Provide the (x, y) coordinate of the cell's center where the given text is located.  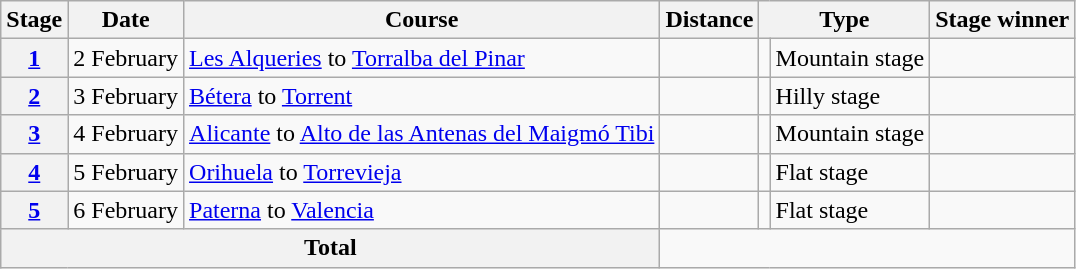
6 February (126, 210)
Bétera to Torrent (422, 96)
Distance (710, 20)
4 February (126, 134)
Orihuela to Torrevieja (422, 172)
Stage (34, 20)
5 (34, 210)
Alicante to Alto de las Antenas del Maigmó Tibi (422, 134)
Total (330, 248)
1 (34, 58)
Stage winner (1002, 20)
Hilly stage (850, 96)
5 February (126, 172)
3 February (126, 96)
2 February (126, 58)
Paterna to Valencia (422, 210)
2 (34, 96)
3 (34, 134)
Type (844, 20)
Date (126, 20)
4 (34, 172)
Les Alqueries to Torralba del Pinar (422, 58)
Course (422, 20)
